From the cell containing the given text, extract its center point as [x, y] coordinate. 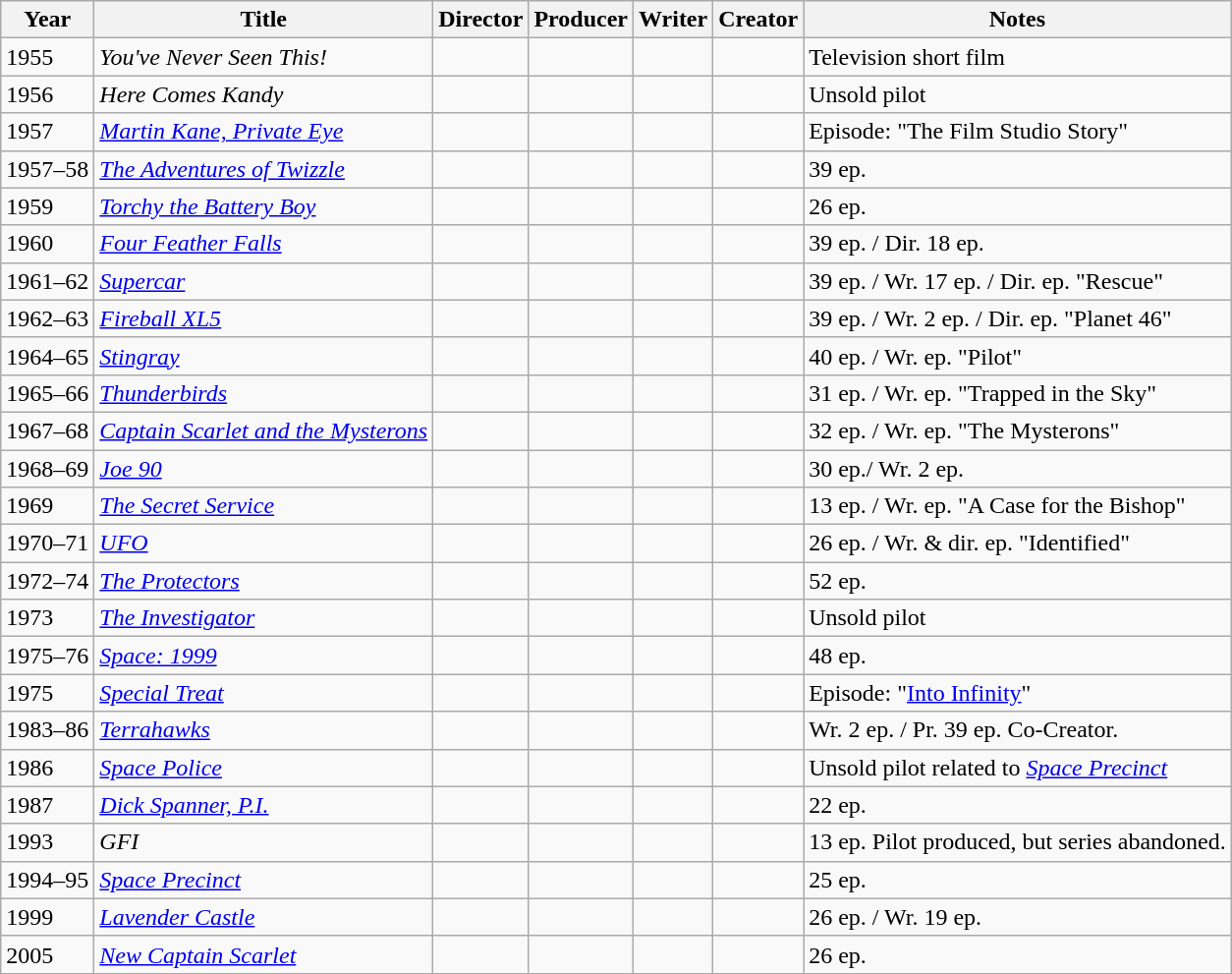
31 ep. / Wr. ep. "Trapped in the Sky" [1018, 393]
39 ep. / Wr. 2 ep. / Dir. ep. "Planet 46" [1018, 318]
Writer [672, 20]
1967–68 [47, 430]
2005 [47, 954]
The Protectors [263, 581]
22 ep. [1018, 805]
Captain Scarlet and the Mysterons [263, 430]
The Adventures of Twizzle [263, 169]
1994–95 [47, 880]
1959 [47, 206]
1961–62 [47, 281]
26 ep. / Wr. & dir. ep. "Identified" [1018, 544]
You've Never Seen This! [263, 57]
1986 [47, 768]
Wr. 2 ep. / Pr. 39 ep. Co-Creator. [1018, 730]
1969 [47, 506]
1964–65 [47, 356]
40 ep. / Wr. ep. "Pilot" [1018, 356]
The Investigator [263, 618]
Director [481, 20]
Producer [582, 20]
Title [263, 20]
New Captain Scarlet [263, 954]
Terrahawks [263, 730]
Unsold pilot related to Space Precinct [1018, 768]
1962–63 [47, 318]
UFO [263, 544]
Martin Kane, Private Eye [263, 132]
1957–58 [47, 169]
13 ep. / Wr. ep. "A Case for the Bishop" [1018, 506]
Stingray [263, 356]
Television short film [1018, 57]
Thunderbirds [263, 393]
Lavender Castle [263, 917]
30 ep./ Wr. 2 ep. [1018, 469]
Notes [1018, 20]
Four Feather Falls [263, 244]
Episode: "Into Infinity" [1018, 693]
Supercar [263, 281]
25 ep. [1018, 880]
Space Precinct [263, 880]
Dick Spanner, P.I. [263, 805]
13 ep. Pilot produced, but series abandoned. [1018, 842]
1956 [47, 94]
Torchy the Battery Boy [263, 206]
Space Police [263, 768]
Special Treat [263, 693]
26 ep. / Wr. 19 ep. [1018, 917]
Joe 90 [263, 469]
39 ep. [1018, 169]
1993 [47, 842]
1955 [47, 57]
Creator [758, 20]
1972–74 [47, 581]
The Secret Service [263, 506]
GFI [263, 842]
32 ep. / Wr. ep. "The Mysterons" [1018, 430]
1965–66 [47, 393]
52 ep. [1018, 581]
Space: 1999 [263, 656]
39 ep. / Dir. 18 ep. [1018, 244]
Fireball XL5 [263, 318]
1987 [47, 805]
1983–86 [47, 730]
Here Comes Kandy [263, 94]
1975 [47, 693]
1973 [47, 618]
39 ep. / Wr. 17 ep. / Dir. ep. "Rescue" [1018, 281]
1960 [47, 244]
1957 [47, 132]
48 ep. [1018, 656]
Year [47, 20]
1999 [47, 917]
Episode: "The Film Studio Story" [1018, 132]
1968–69 [47, 469]
1970–71 [47, 544]
1975–76 [47, 656]
